Find where the given text appears and provide that cell's center as [X, Y] coordinate. 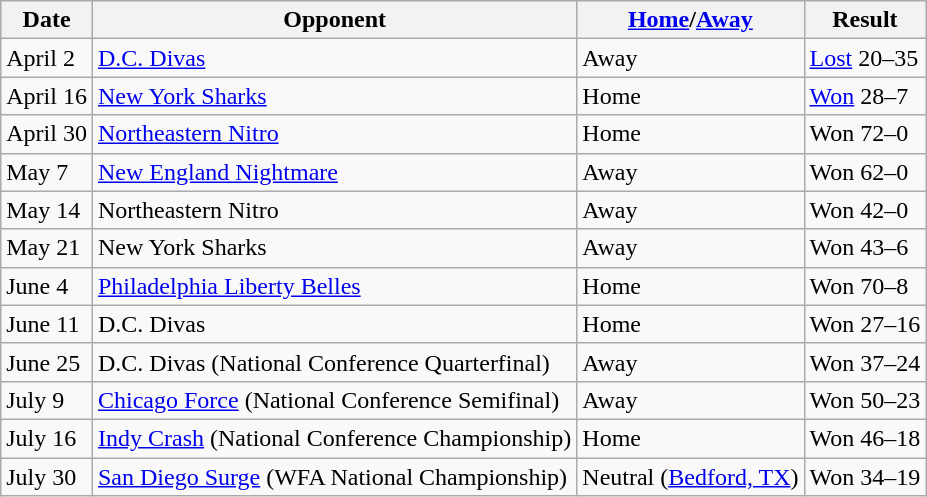
Won 46–18 [865, 438]
Won 27–16 [865, 324]
San Diego Surge (WFA National Championship) [334, 477]
Indy Crash (National Conference Championship) [334, 438]
Result [865, 20]
July 16 [47, 438]
June 11 [47, 324]
Won 37–24 [865, 362]
Won 50–23 [865, 400]
New England Nightmare [334, 172]
April 30 [47, 134]
July 9 [47, 400]
Neutral (Bedford, TX) [690, 477]
Chicago Force (National Conference Semifinal) [334, 400]
Date [47, 20]
May 21 [47, 248]
Won 34–19 [865, 477]
Won 62–0 [865, 172]
Won 28–7 [865, 96]
April 16 [47, 96]
May 7 [47, 172]
Opponent [334, 20]
Lost 20–35 [865, 58]
Won 72–0 [865, 134]
D.C. Divas (National Conference Quarterfinal) [334, 362]
Won 42–0 [865, 210]
June 4 [47, 286]
July 30 [47, 477]
Home/Away [690, 20]
June 25 [47, 362]
Won 70–8 [865, 286]
May 14 [47, 210]
April 2 [47, 58]
Won 43–6 [865, 248]
Philadelphia Liberty Belles [334, 286]
